Detect which cell encompasses the target text, then output its (X, Y) center coordinate. 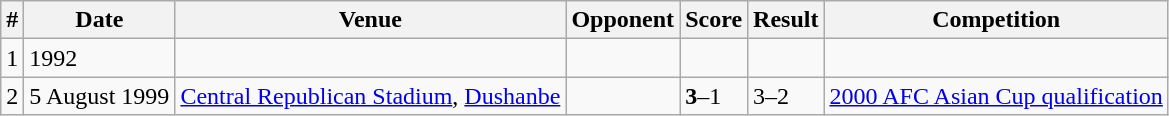
2 (12, 96)
Central Republican Stadium, Dushanbe (370, 96)
Opponent (623, 20)
Result (786, 20)
2000 AFC Asian Cup qualification (996, 96)
Venue (370, 20)
5 August 1999 (100, 96)
3–2 (786, 96)
3–1 (714, 96)
# (12, 20)
Date (100, 20)
Competition (996, 20)
1992 (100, 58)
1 (12, 58)
Score (714, 20)
